Locate the cell with the specified text and output its [X, Y] center coordinate. 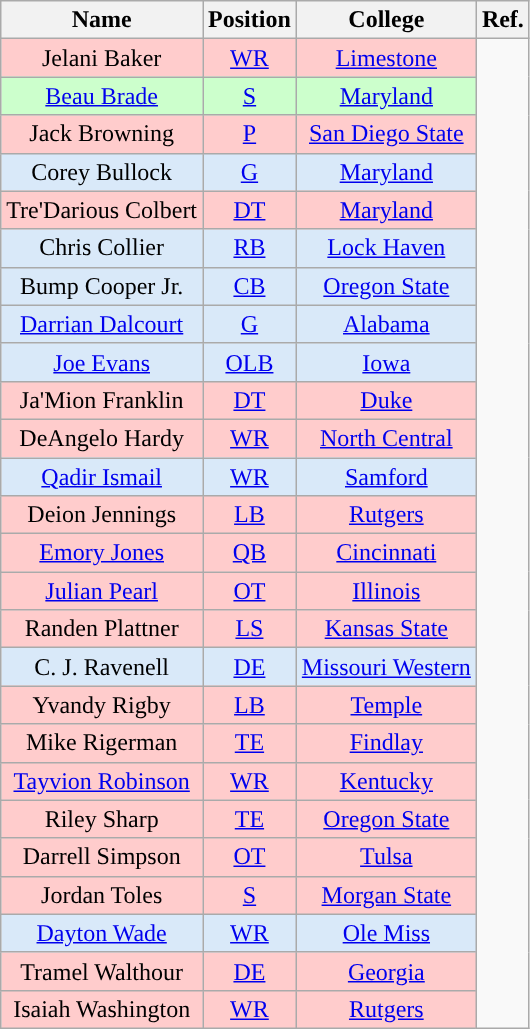
QB [250, 553]
RB [250, 248]
Isaiah Washington [102, 1009]
Missouri Western [386, 667]
Ole Miss [386, 933]
Beau Brade [102, 96]
Julian Pearl [102, 591]
Mike Rigerman [102, 743]
C. J. Ravenell [102, 667]
Kentucky [386, 781]
P [250, 134]
Limestone [386, 58]
Findlay [386, 743]
Position [250, 20]
OLB [250, 362]
Kansas State [386, 629]
LS [250, 629]
Chris Collier [102, 248]
Riley Sharp [102, 819]
Alabama [386, 324]
Randen Plattner [102, 629]
Illinois [386, 591]
Tramel Walthour [102, 971]
Ref. [502, 20]
Bump Cooper Jr. [102, 286]
Name [102, 20]
Duke [386, 400]
Temple [386, 705]
Jelani Baker [102, 58]
Ja'Mion Franklin [102, 400]
Iowa [386, 362]
Deion Jennings [102, 515]
Cincinnati [386, 553]
Corey Bullock [102, 172]
DeAngelo Hardy [102, 438]
Qadir Ismail [102, 477]
Jordan Toles [102, 895]
Morgan State [386, 895]
Lock Haven [386, 248]
Yvandy Rigby [102, 705]
Georgia [386, 971]
Dayton Wade [102, 933]
Joe Evans [102, 362]
Tre'Darious Colbert [102, 210]
North Central [386, 438]
Jack Browning [102, 134]
Tayvion Robinson [102, 781]
CB [250, 286]
San Diego State [386, 134]
Darrell Simpson [102, 857]
Emory Jones [102, 553]
Darrian Dalcourt [102, 324]
College [386, 20]
Tulsa [386, 857]
Samford [386, 477]
